Provide the [X, Y] coordinate of the cell's center where the given text is located.  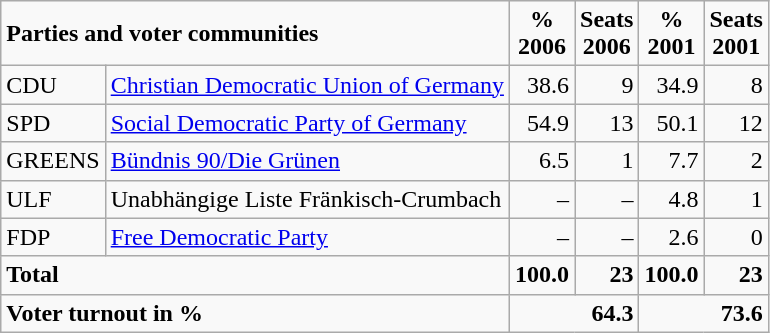
12 [736, 123]
Voter turnout in % [256, 313]
Total [256, 275]
54.9 [542, 123]
ULF [53, 199]
34.9 [672, 85]
Christian Democratic Union of Germany [307, 85]
Seats2006 [607, 34]
73.6 [704, 313]
0 [736, 237]
9 [607, 85]
6.5 [542, 161]
2.6 [672, 237]
38.6 [542, 85]
Unabhängige Liste Fränkisch-Crumbach [307, 199]
50.1 [672, 123]
8 [736, 85]
13 [607, 123]
Seats2001 [736, 34]
Free Democratic Party [307, 237]
FDP [53, 237]
GREENS [53, 161]
SPD [53, 123]
%2001 [672, 34]
7.7 [672, 161]
Bündnis 90/Die Grünen [307, 161]
2 [736, 161]
Parties and voter communities [256, 34]
Social Democratic Party of Germany [307, 123]
CDU [53, 85]
64.3 [574, 313]
4.8 [672, 199]
%2006 [542, 34]
